Find where the given text appears and provide that cell's center as [x, y] coordinate. 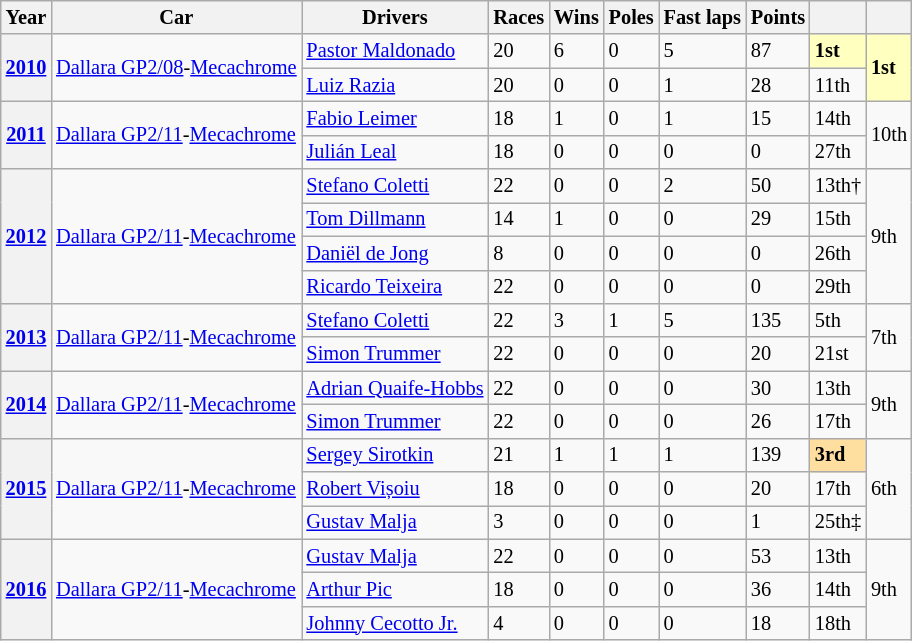
13th† [838, 186]
Dallara GP2/08-Mecachrome [176, 68]
2016 [26, 590]
8 [518, 253]
2012 [26, 236]
28 [778, 85]
5th [838, 320]
2013 [26, 336]
30 [778, 388]
26th [838, 253]
25th‡ [838, 522]
Car [176, 17]
14 [518, 219]
27th [838, 152]
Adrian Quaife-Hobbs [396, 388]
Julián Leal [396, 152]
29th [838, 287]
Pastor Maldonado [396, 51]
15th [838, 219]
18th [838, 623]
Daniël de Jong [396, 253]
Races [518, 17]
3rd [838, 455]
Johnny Cecotto Jr. [396, 623]
Robert Vișoiu [396, 489]
2014 [26, 404]
36 [778, 589]
Ricardo Teixeira [396, 287]
Fabio Leimer [396, 118]
Fast laps [702, 17]
Drivers [396, 17]
15 [778, 118]
87 [778, 51]
6th [889, 488]
2 [702, 186]
2015 [26, 488]
2011 [26, 134]
7th [889, 336]
Luiz Razia [396, 85]
139 [778, 455]
4 [518, 623]
Wins [576, 17]
135 [778, 320]
50 [778, 186]
Poles [632, 17]
53 [778, 556]
Year [26, 17]
2010 [26, 68]
11th [838, 85]
6 [576, 51]
Tom Dillmann [396, 219]
10th [889, 134]
26 [778, 421]
Arthur Pic [396, 589]
21st [838, 354]
21 [518, 455]
Sergey Sirotkin [396, 455]
29 [778, 219]
Points [778, 17]
